Detect which cell encompasses the target text, then output its (X, Y) center coordinate. 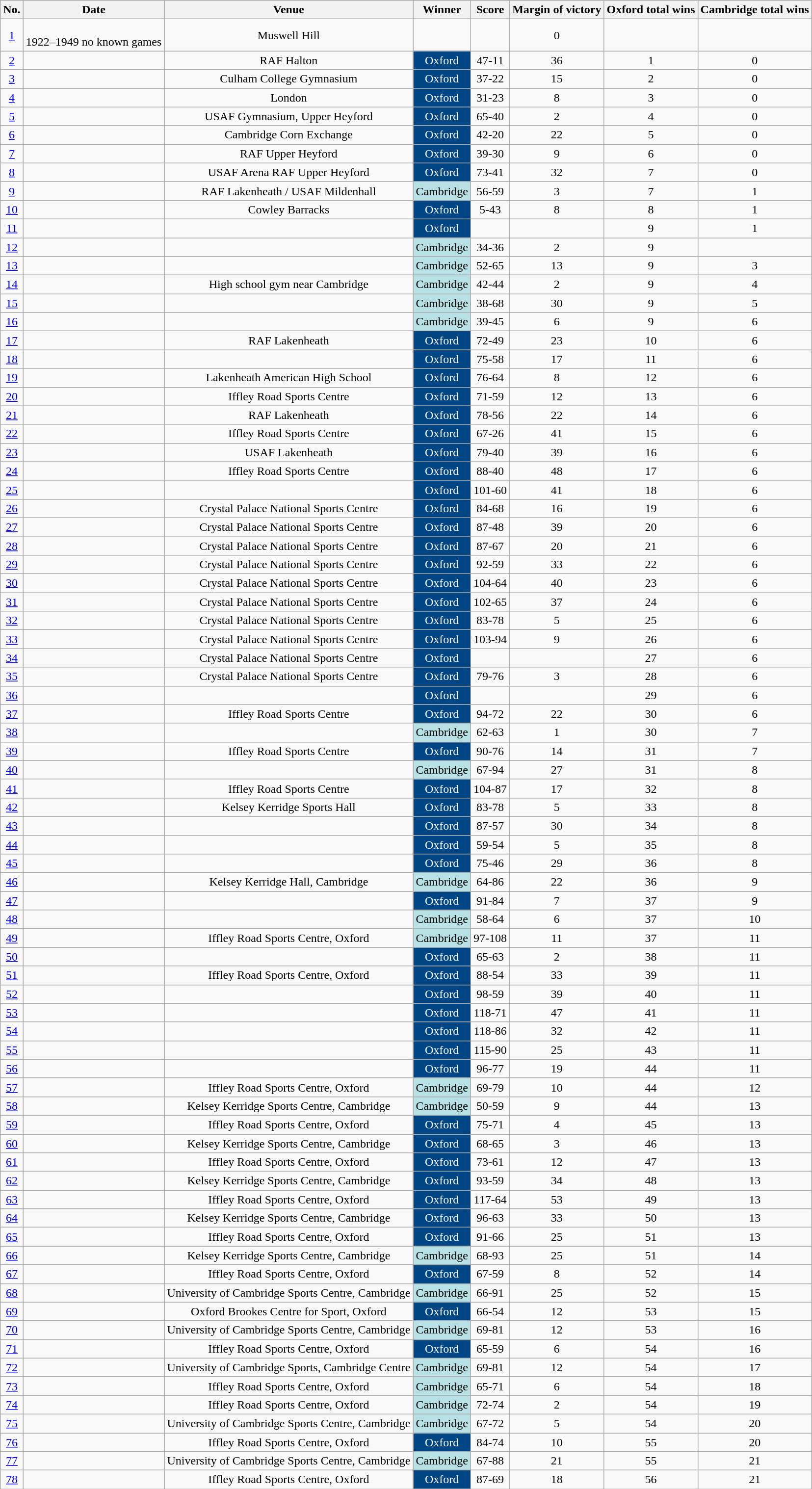
75-71 (491, 1124)
66-91 (491, 1293)
72-49 (491, 340)
67-72 (491, 1423)
104-64 (491, 583)
57 (12, 1087)
102-65 (491, 602)
88-54 (491, 975)
RAF Halton (288, 60)
101-60 (491, 490)
31-23 (491, 98)
67-88 (491, 1461)
72-74 (491, 1405)
42-20 (491, 135)
London (288, 98)
88-40 (491, 471)
93-59 (491, 1181)
73-41 (491, 172)
Cambridge Corn Exchange (288, 135)
69 (12, 1311)
84-68 (491, 508)
58 (12, 1106)
58-64 (491, 919)
67-59 (491, 1274)
87-69 (491, 1480)
USAF Gymnasium, Upper Heyford (288, 116)
47-11 (491, 60)
64 (12, 1218)
RAF Upper Heyford (288, 154)
94-72 (491, 714)
96-77 (491, 1069)
Culham College Gymnasium (288, 79)
77 (12, 1461)
68-93 (491, 1255)
96-63 (491, 1218)
91-84 (491, 901)
76 (12, 1442)
118-71 (491, 1013)
98-59 (491, 994)
117-64 (491, 1200)
70 (12, 1330)
68 (12, 1293)
78 (12, 1480)
92-59 (491, 565)
73 (12, 1386)
Muswell Hill (288, 35)
75 (12, 1423)
Margin of victory (557, 10)
79-76 (491, 677)
USAF Arena RAF Upper Heyford (288, 172)
1922–1949 no known games (94, 35)
65-63 (491, 957)
42-44 (491, 285)
97-108 (491, 938)
Winner (442, 10)
Date (94, 10)
65-59 (491, 1349)
Cambridge total wins (755, 10)
63 (12, 1200)
62-63 (491, 732)
87-48 (491, 527)
59 (12, 1124)
USAF Lakenheath (288, 452)
34-36 (491, 247)
74 (12, 1405)
103-94 (491, 639)
62 (12, 1181)
87-67 (491, 546)
90-76 (491, 751)
37-22 (491, 79)
73-61 (491, 1162)
65-40 (491, 116)
69-79 (491, 1087)
Kelsey Kerridge Sports Hall (288, 807)
No. (12, 10)
72 (12, 1367)
76-64 (491, 378)
79-40 (491, 452)
Cowley Barracks (288, 209)
High school gym near Cambridge (288, 285)
115-90 (491, 1050)
Lakenheath American High School (288, 378)
Venue (288, 10)
5-43 (491, 209)
65-71 (491, 1386)
67 (12, 1274)
67-94 (491, 770)
66-54 (491, 1311)
87-57 (491, 826)
71 (12, 1349)
39-45 (491, 322)
75-58 (491, 359)
61 (12, 1162)
Kelsey Kerridge Hall, Cambridge (288, 882)
78-56 (491, 415)
118-86 (491, 1031)
Oxford Brookes Centre for Sport, Oxford (288, 1311)
39-30 (491, 154)
75-46 (491, 863)
University of Cambridge Sports, Cambridge Centre (288, 1367)
59-54 (491, 844)
67-26 (491, 434)
66 (12, 1255)
38-68 (491, 303)
RAF Lakenheath / USAF Mildenhall (288, 191)
65 (12, 1237)
64-86 (491, 882)
56-59 (491, 191)
Score (491, 10)
91-66 (491, 1237)
Oxford total wins (651, 10)
71-59 (491, 396)
84-74 (491, 1442)
68-65 (491, 1144)
104-87 (491, 788)
50-59 (491, 1106)
52-65 (491, 266)
60 (12, 1144)
